Capture the cell that displays the provided text and extract its (x, y) central coordinate. 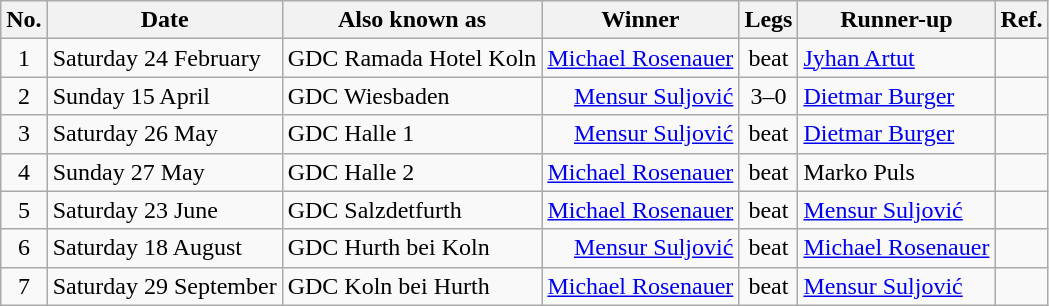
Runner-up (896, 20)
Saturday 18 August (164, 248)
2 (24, 96)
GDC Salzdetfurth (412, 210)
No. (24, 20)
Saturday 26 May (164, 134)
Sunday 27 May (164, 172)
1 (24, 58)
4 (24, 172)
Saturday 23 June (164, 210)
Winner (640, 20)
3 (24, 134)
GDC Wiesbaden (412, 96)
Saturday 24 February (164, 58)
GDC Halle 2 (412, 172)
GDC Ramada Hotel Koln (412, 58)
GDC Hurth bei Koln (412, 248)
7 (24, 286)
Marko Puls (896, 172)
Also known as (412, 20)
Saturday 29 September (164, 286)
5 (24, 210)
Date (164, 20)
Sunday 15 April (164, 96)
Legs (768, 20)
GDC Halle 1 (412, 134)
GDC Koln bei Hurth (412, 286)
6 (24, 248)
3–0 (768, 96)
Jyhan Artut (896, 58)
Ref. (1022, 20)
